Scan for the cell matching the given text and deliver its (X, Y) coordinate at center. 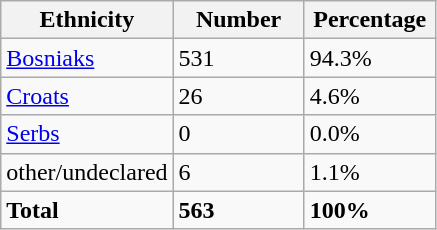
0.0% (370, 134)
100% (370, 210)
Ethnicity (87, 20)
Total (87, 210)
Percentage (370, 20)
563 (238, 210)
Number (238, 20)
94.3% (370, 58)
1.1% (370, 172)
Croats (87, 96)
6 (238, 172)
Serbs (87, 134)
other/undeclared (87, 172)
4.6% (370, 96)
Bosniaks (87, 58)
0 (238, 134)
531 (238, 58)
26 (238, 96)
